Extract the [X, Y] coordinate from the center of the cell holding the provided text.  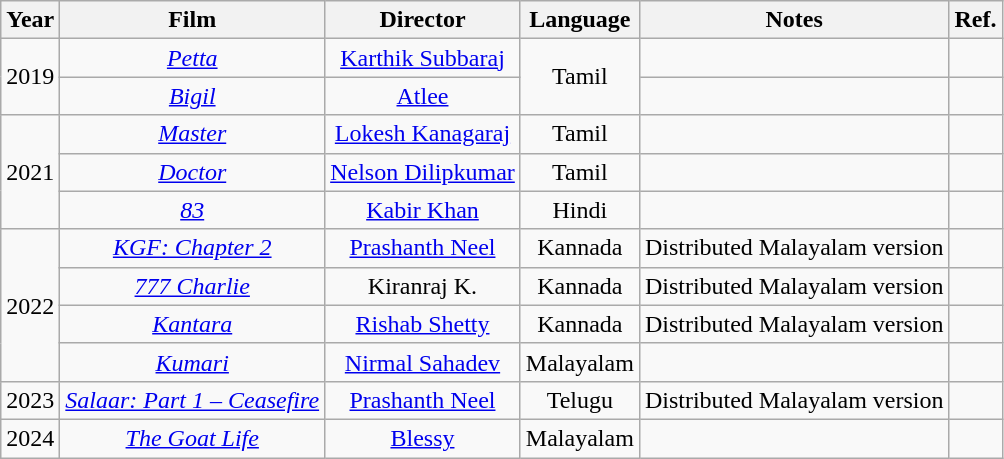
Film [192, 20]
Atlee [423, 96]
Rishab Shetty [423, 324]
Telugu [580, 400]
2019 [30, 77]
Kabir Khan [423, 210]
Bigil [192, 96]
Ref. [976, 20]
Nirmal Sahadev [423, 362]
Year [30, 20]
2021 [30, 172]
2022 [30, 305]
2024 [30, 438]
Doctor [192, 172]
Kiranraj K. [423, 286]
Blessy [423, 438]
Notes [794, 20]
The Goat Life [192, 438]
83 [192, 210]
Director [423, 20]
Kumari [192, 362]
Karthik Subbaraj [423, 58]
Nelson Dilipkumar [423, 172]
777 Charlie [192, 286]
Kantara [192, 324]
Salaar: Part 1 – Ceasefire [192, 400]
Lokesh Kanagaraj [423, 134]
KGF: Chapter 2 [192, 248]
Language [580, 20]
Petta [192, 58]
Master [192, 134]
Hindi [580, 210]
2023 [30, 400]
